Output the [x, y] coordinate of the center of the cell containing the given text.  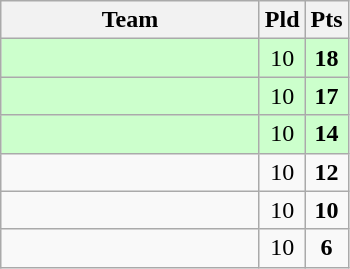
12 [326, 172]
18 [326, 58]
6 [326, 248]
17 [326, 96]
Pld [282, 20]
Pts [326, 20]
14 [326, 134]
Team [130, 20]
